Return the (x, y) coordinate for the center point of the cell that contains the specified text.  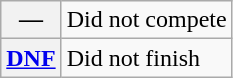
Did not compete (146, 20)
— (31, 20)
DNF (31, 58)
Did not finish (146, 58)
